Capture the cell that displays the provided text and extract its (X, Y) central coordinate. 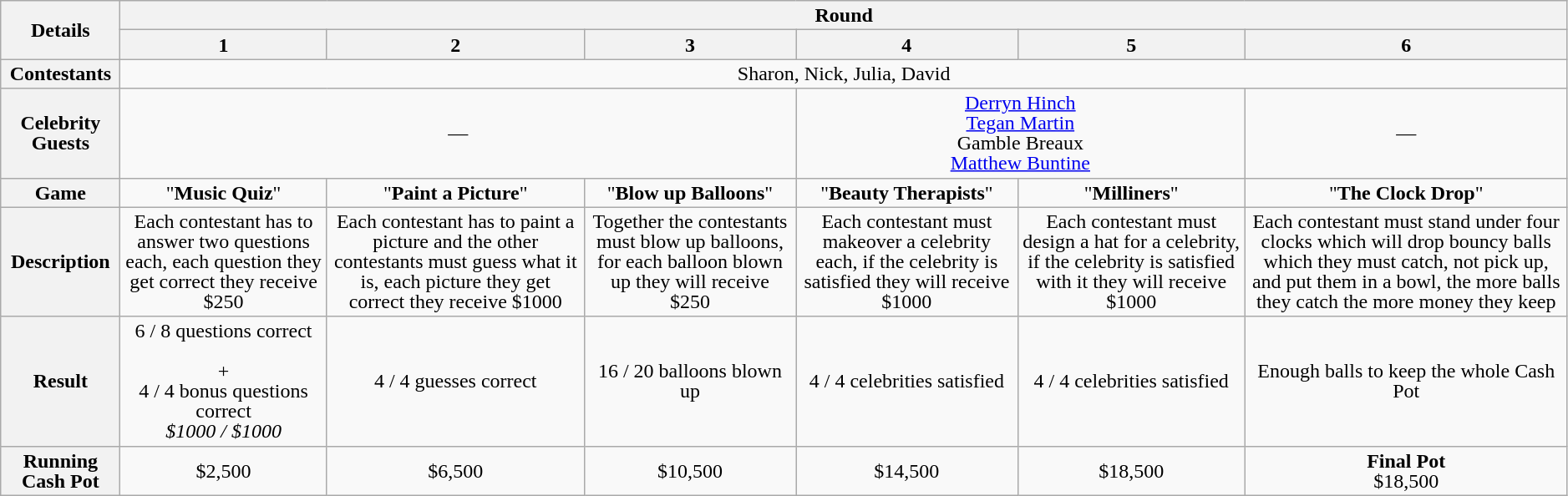
6 / 8 questions correct+4 / 4 bonus questions correct$1000 / $1000 (224, 381)
Details (60, 30)
Each contestant must design a hat for a celebrity, if the celebrity is satisfied with it they will receive $1000 (1131, 262)
$14,500 (907, 471)
16 / 20 balloons blown up (690, 381)
"Beauty Therapists" (907, 192)
$6,500 (455, 471)
1 (224, 45)
4 / 4 guesses correct (455, 381)
"Paint a Picture" (455, 192)
"Blow up Balloons" (690, 192)
"The Clock Drop" (1406, 192)
Each contestant must makeover a celebrity each, if the celebrity is satisfied they will receive $1000 (907, 262)
Together the contestants must blow up balloons, for each balloon blown up they will receive $250 (690, 262)
Description (60, 262)
"Milliners" (1131, 192)
3 (690, 45)
Round (844, 15)
Enough balls to keep the whole Cash Pot (1406, 381)
5 (1131, 45)
Running Cash Pot (60, 471)
2 (455, 45)
Derryn HinchTegan MartinGamble BreauxMatthew Buntine (1021, 134)
$18,500 (1131, 471)
Each contestant has to paint a picture and the other contestants must guess what it is, each picture they get correct they receive $1000 (455, 262)
$10,500 (690, 471)
Final Pot$18,500 (1406, 471)
Result (60, 381)
Contestants (60, 73)
Each contestant has to answer two questions each, each question they get correct they receive $250 (224, 262)
4 (907, 45)
Sharon, Nick, Julia, David (844, 73)
Game (60, 192)
Celebrity Guests (60, 134)
6 (1406, 45)
$2,500 (224, 471)
"Music Quiz" (224, 192)
